Search for the cell housing the specified text and yield its [x, y] center coordinate. 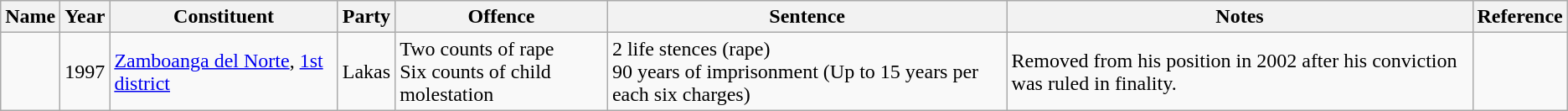
Sentence [807, 17]
Removed from his position in 2002 after his conviction was ruled in finality. [1240, 71]
Offence [502, 17]
1997 [85, 71]
Name [30, 17]
Lakas [366, 71]
Constituent [224, 17]
Reference [1519, 17]
Year [85, 17]
Two counts of rapeSix counts of child molestation [502, 71]
2 life stences (rape)90 years of imprisonment (Up to 15 years per each six charges) [807, 71]
Notes [1240, 17]
Party [366, 17]
Zamboanga del Norte, 1st district [224, 71]
